Search for the cell housing the specified text and yield its (x, y) center coordinate. 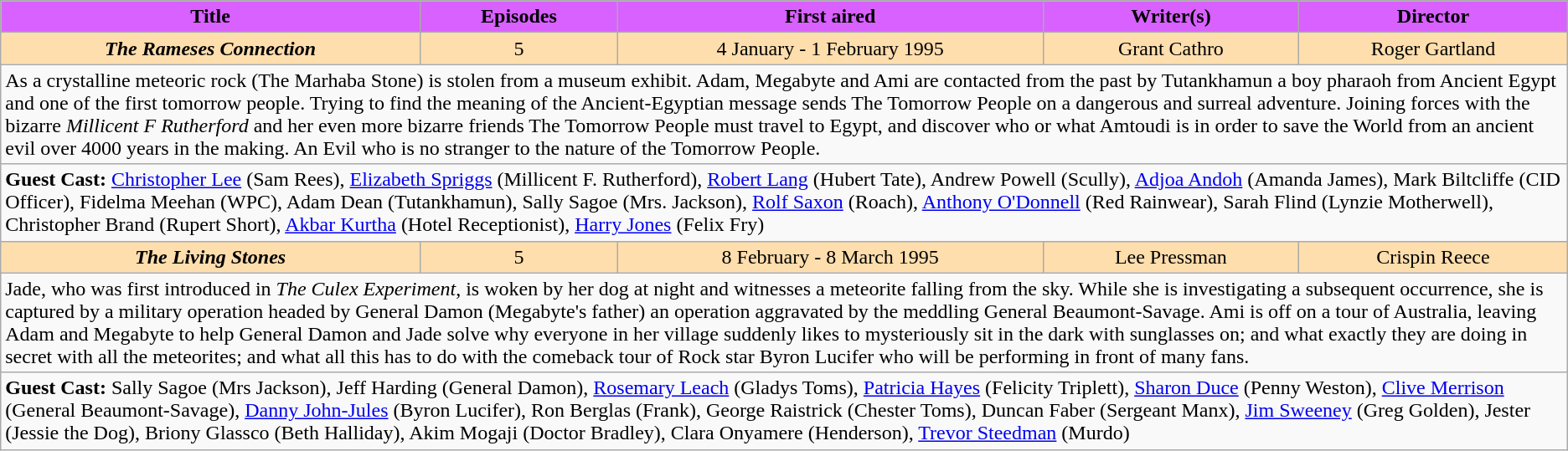
Writer(s) (1171, 17)
Crispin Reece (1434, 257)
Director (1434, 17)
Episodes (518, 17)
The Rameses Connection (211, 49)
8 February - 8 March 1995 (830, 257)
The Living Stones (211, 257)
4 January - 1 February 1995 (830, 49)
Grant Cathro (1171, 49)
First aired (830, 17)
Roger Gartland (1434, 49)
Title (211, 17)
Lee Pressman (1171, 257)
